Output the (X, Y) coordinate of the center of the cell containing the given text.  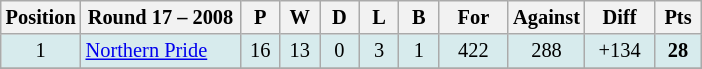
422 (474, 51)
3 (379, 51)
D (340, 17)
Pts (678, 17)
Northern Pride (161, 51)
For (474, 17)
Against (546, 17)
Round 17 – 2008 (161, 17)
Position (41, 17)
0 (340, 51)
Diff (620, 17)
13 (300, 51)
P (260, 17)
+134 (620, 51)
28 (678, 51)
16 (260, 51)
288 (546, 51)
W (300, 17)
L (379, 17)
B (419, 17)
